Return (x, y) of the center of cell containing provided text 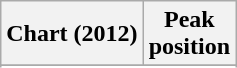
Chart (2012) (72, 34)
Peakposition (189, 34)
